Capture the cell that displays the provided text and extract its [X, Y] central coordinate. 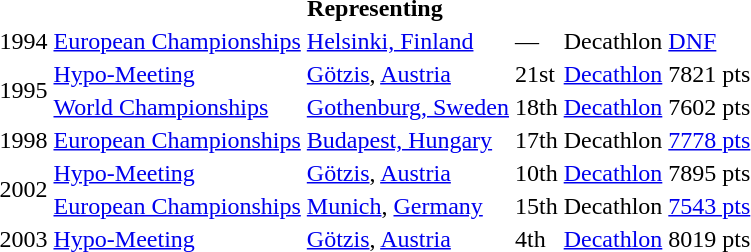
Helsinki, Finland [408, 41]
World Championships [177, 107]
Gothenburg, Sweden [408, 107]
Munich, Germany [408, 206]
21st [537, 74]
10th [537, 173]
18th [537, 107]
15th [537, 206]
— [537, 41]
17th [537, 140]
Budapest, Hungary [408, 140]
